Return (X, Y) of the center of cell containing provided text 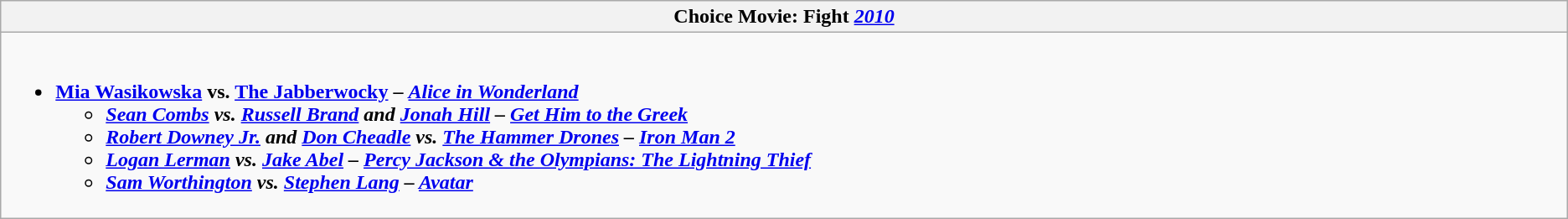
Choice Movie: Fight 2010 (784, 17)
